Pinpoint the cell where the given text exists, returning its (x, y) midpoint coordinate. 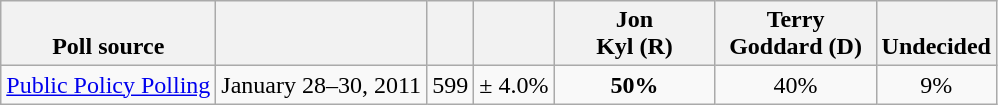
599 (450, 85)
January 28–30, 2011 (322, 85)
TerryGoddard (D) (796, 34)
50% (634, 85)
± 4.0% (514, 85)
JonKyl (R) (634, 34)
40% (796, 85)
9% (936, 85)
Public Policy Polling (108, 85)
Undecided (936, 34)
Poll source (108, 34)
